Return the [X, Y] coordinate for the center point of the cell that contains the specified text.  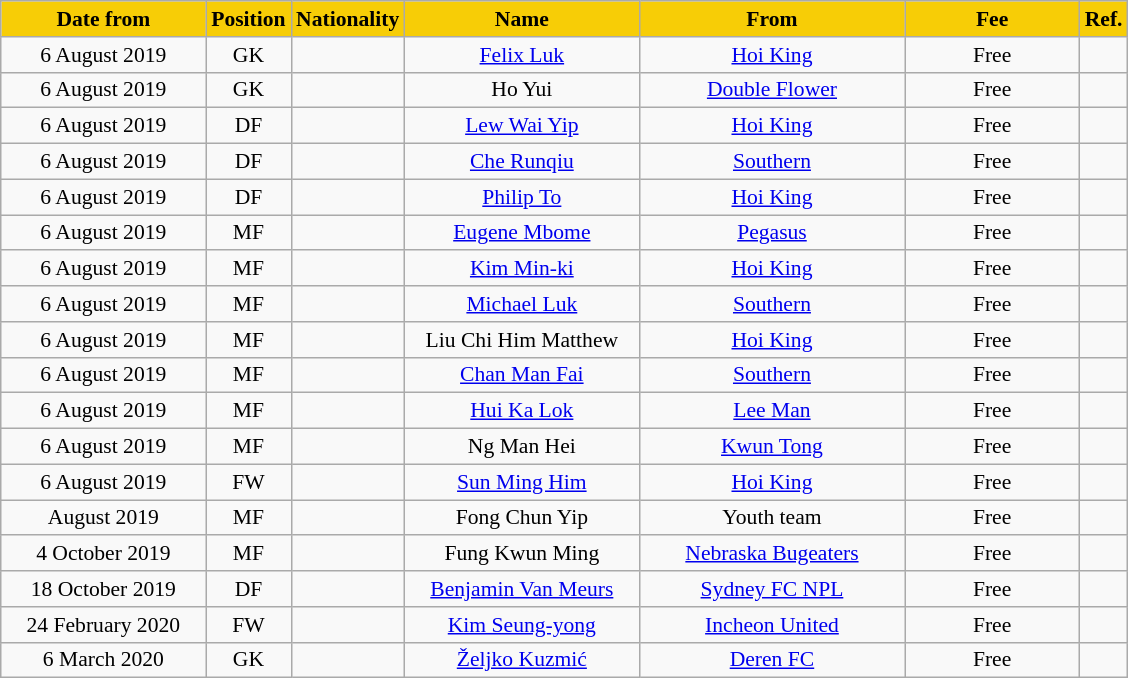
Felix Luk [522, 55]
Sydney FC NPL [772, 589]
Lew Wai Yip [522, 126]
Double Flower [772, 90]
Lee Man [772, 411]
Deren FC [772, 660]
Position [248, 19]
Fee [992, 19]
Ng Man Hei [522, 447]
Fung Kwun Ming [522, 554]
Kim Min-ki [522, 269]
Benjamin Van Meurs [522, 589]
Eugene Mbome [522, 233]
Ref. [1104, 19]
Philip To [522, 197]
Željko Kuzmić [522, 660]
Ho Yui [522, 90]
Name [522, 19]
Nationality [348, 19]
6 March 2020 [104, 660]
Date from [104, 19]
Hui Ka Lok [522, 411]
Liu Chi Him Matthew [522, 340]
Fong Chun Yip [522, 518]
Michael Luk [522, 304]
Sun Ming Him [522, 482]
24 February 2020 [104, 625]
Kim Seung-yong [522, 625]
Youth team [772, 518]
Pegasus [772, 233]
Nebraska Bugeaters [772, 554]
Incheon United [772, 625]
18 October 2019 [104, 589]
August 2019 [104, 518]
Chan Man Fai [522, 375]
Che Runqiu [522, 162]
4 October 2019 [104, 554]
From [772, 19]
Kwun Tong [772, 447]
